Capture the cell that displays the provided text and extract its [x, y] central coordinate. 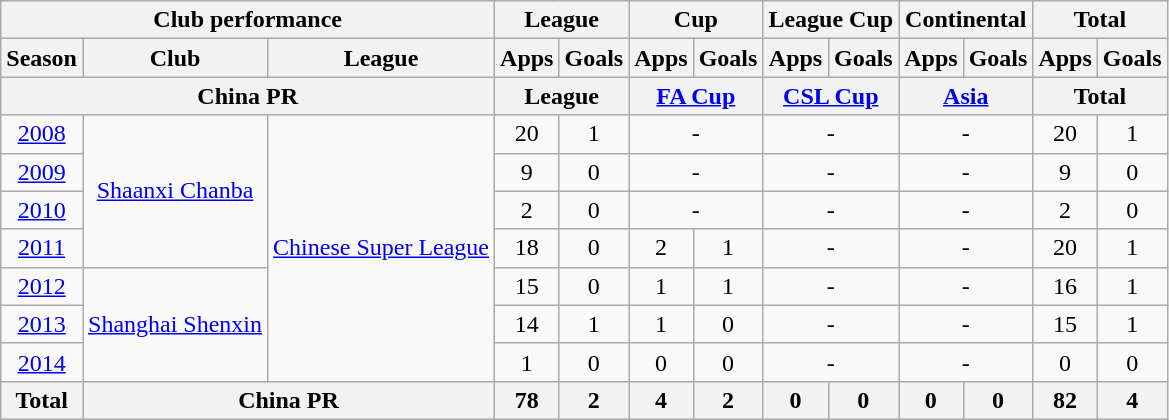
2009 [42, 172]
Season [42, 58]
82 [1065, 400]
2013 [42, 324]
14 [527, 324]
Club performance [248, 20]
Club [174, 58]
18 [527, 248]
2014 [42, 362]
16 [1065, 286]
Asia [966, 96]
Cup [696, 20]
Continental [966, 20]
2008 [42, 134]
League Cup [831, 20]
Chinese Super League [382, 248]
2010 [42, 210]
Shanghai Shenxin [174, 324]
2011 [42, 248]
78 [527, 400]
2012 [42, 286]
CSL Cup [831, 96]
Shaanxi Chanba [174, 191]
FA Cup [696, 96]
